Output the (X, Y) coordinate of the center of the cell containing the given text.  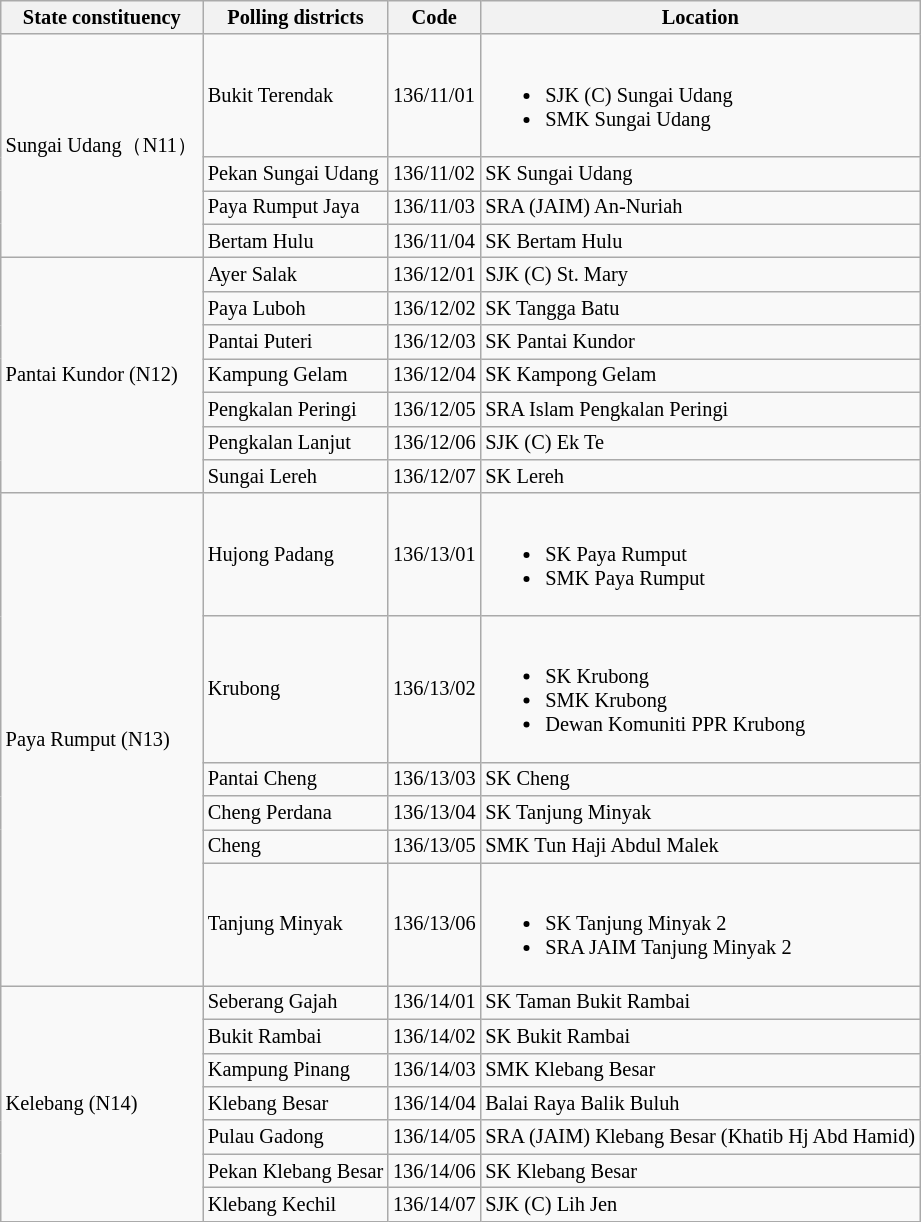
SK Bertam Hulu (700, 241)
SK Sungai Udang (700, 173)
Sungai Lereh (296, 476)
136/13/03 (434, 779)
136/12/01 (434, 274)
SK Bukit Rambai (700, 1036)
Location (700, 17)
136/13/05 (434, 846)
136/14/05 (434, 1137)
136/14/01 (434, 1002)
136/14/03 (434, 1070)
Pulau Gadong (296, 1137)
Cheng (296, 846)
136/13/02 (434, 688)
Kampung Gelam (296, 375)
Kelebang (N14) (102, 1103)
Pantai Puteri (296, 342)
Cheng Perdana (296, 813)
Pengkalan Lanjut (296, 443)
Pengkalan Peringi (296, 409)
Tanjung Minyak (296, 924)
Code (434, 17)
Klebang Kechil (296, 1204)
SK Tanjung Minyak 2SRA JAIM Tanjung Minyak 2 (700, 924)
136/11/02 (434, 173)
SRA Islam Pengkalan Peringi (700, 409)
136/12/07 (434, 476)
136/14/07 (434, 1204)
SK Pantai Kundor (700, 342)
SJK (C) Sungai UdangSMK Sungai Udang (700, 95)
136/13/06 (434, 924)
SK Cheng (700, 779)
SRA (JAIM) An-Nuriah (700, 207)
SK Paya RumputSMK Paya Rumput (700, 554)
SMK Klebang Besar (700, 1070)
136/12/03 (434, 342)
Kampung Pinang (296, 1070)
Pekan Klebang Besar (296, 1171)
Klebang Besar (296, 1103)
Bertam Hulu (296, 241)
136/12/04 (434, 375)
136/14/02 (434, 1036)
Ayer Salak (296, 274)
SK Klebang Besar (700, 1171)
Krubong (296, 688)
SK Tanjung Minyak (700, 813)
SMK Tun Haji Abdul Malek (700, 846)
SJK (C) Ek Te (700, 443)
136/12/06 (434, 443)
Balai Raya Balik Buluh (700, 1103)
136/14/06 (434, 1171)
136/11/01 (434, 95)
136/11/04 (434, 241)
Sungai Udang（N11） (102, 146)
136/13/01 (434, 554)
136/13/04 (434, 813)
136/12/05 (434, 409)
Pantai Kundor (N12) (102, 375)
Paya Luboh (296, 308)
SK Lereh (700, 476)
Paya Rumput (N13) (102, 739)
State constituency (102, 17)
Pantai Cheng (296, 779)
136/12/02 (434, 308)
SK Kampong Gelam (700, 375)
Bukit Rambai (296, 1036)
SK Tangga Batu (700, 308)
SRA (JAIM) Klebang Besar (Khatib Hj Abd Hamid) (700, 1137)
Polling districts (296, 17)
SK KrubongSMK KrubongDewan Komuniti PPR Krubong (700, 688)
Paya Rumput Jaya (296, 207)
Hujong Padang (296, 554)
136/14/04 (434, 1103)
Bukit Terendak (296, 95)
SJK (C) Lih Jen (700, 1204)
SJK (C) St. Mary (700, 274)
Seberang Gajah (296, 1002)
SK Taman Bukit Rambai (700, 1002)
Pekan Sungai Udang (296, 173)
136/11/03 (434, 207)
